Determine the (X, Y) coordinate at the center of the cell enclosing the given text.  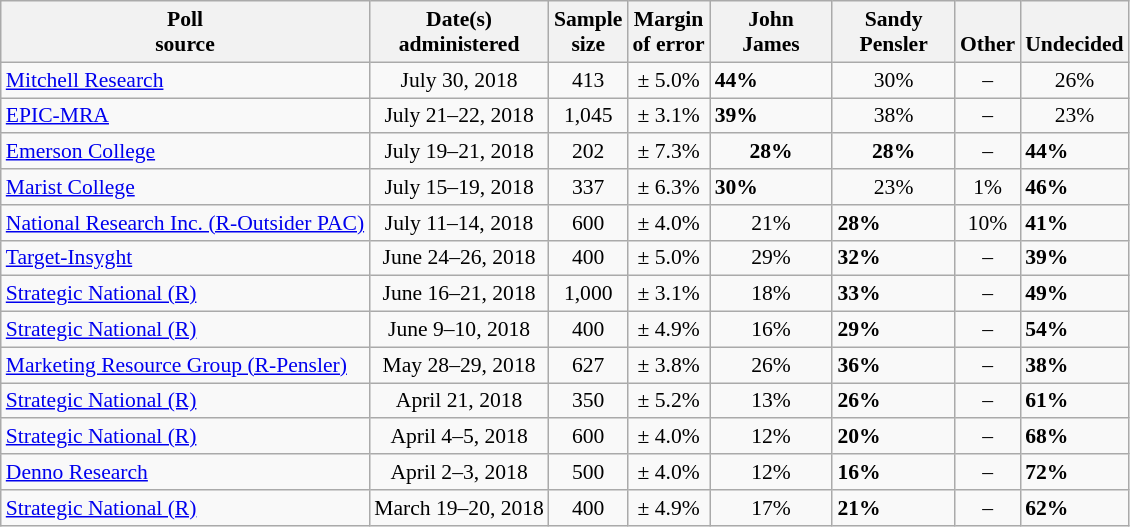
Denno Research (185, 472)
17% (772, 508)
June 24–26, 2018 (459, 258)
62% (1074, 508)
202 (588, 152)
1% (988, 187)
10% (988, 223)
Marist College (185, 187)
49% (1074, 294)
Pollsource (185, 32)
Target-Insyght (185, 258)
33% (894, 294)
Mitchell Research (185, 80)
Other (988, 32)
± 7.3% (668, 152)
± 6.3% (668, 187)
413 (588, 80)
July 19–21, 2018 (459, 152)
June 9–10, 2018 (459, 330)
Date(s)administered (459, 32)
March 19–20, 2018 (459, 508)
500 (588, 472)
627 (588, 365)
SandyPensler (894, 32)
Emerson College (185, 152)
Samplesize (588, 32)
JohnJames (772, 32)
41% (1074, 223)
46% (1074, 187)
July 11–14, 2018 (459, 223)
36% (894, 365)
EPIC-MRA (185, 116)
± 3.8% (668, 365)
Marketing Resource Group (R-Pensler) (185, 365)
20% (894, 437)
350 (588, 401)
68% (1074, 437)
Marginof error (668, 32)
April 21, 2018 (459, 401)
Undecided (1074, 32)
61% (1074, 401)
July 30, 2018 (459, 80)
July 15–19, 2018 (459, 187)
June 16–21, 2018 (459, 294)
± 5.2% (668, 401)
337 (588, 187)
32% (894, 258)
13% (772, 401)
April 4–5, 2018 (459, 437)
1,045 (588, 116)
July 21–22, 2018 (459, 116)
18% (772, 294)
72% (1074, 472)
1,000 (588, 294)
May 28–29, 2018 (459, 365)
National Research Inc. (R-Outsider PAC) (185, 223)
54% (1074, 330)
April 2–3, 2018 (459, 472)
